Extract the (X, Y) coordinate from the center of the cell holding the provided text.  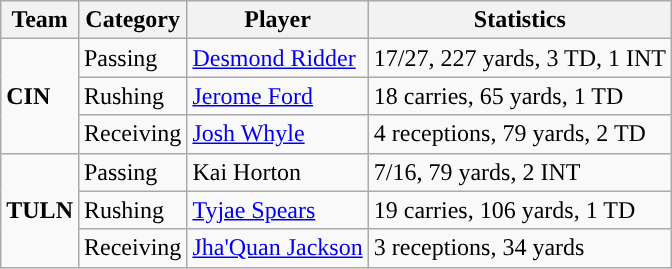
Josh Whyle (278, 134)
Category (132, 20)
Kai Horton (278, 172)
Jerome Ford (278, 96)
17/27, 227 yards, 3 TD, 1 INT (520, 58)
Tyjae Spears (278, 210)
TULN (40, 210)
Team (40, 20)
3 receptions, 34 yards (520, 248)
Desmond Ridder (278, 58)
Jha'Quan Jackson (278, 248)
19 carries, 106 yards, 1 TD (520, 210)
4 receptions, 79 yards, 2 TD (520, 134)
18 carries, 65 yards, 1 TD (520, 96)
CIN (40, 96)
Player (278, 20)
7/16, 79 yards, 2 INT (520, 172)
Statistics (520, 20)
